Return (X, Y) of the center of cell containing provided text 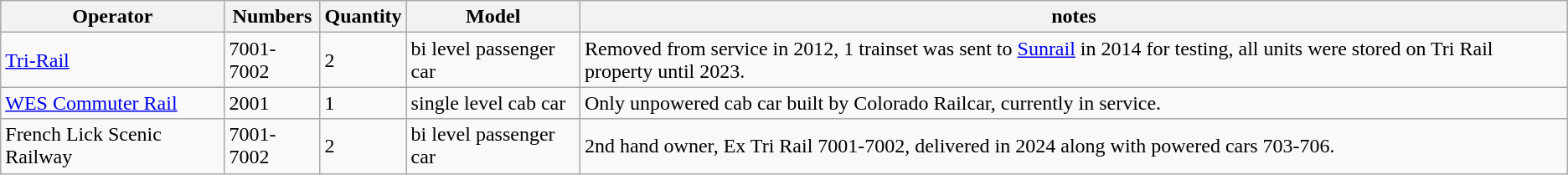
Numbers (272, 17)
WES Commuter Rail (112, 103)
Only unpowered cab car built by Colorado Railcar, currently in service. (1074, 103)
2001 (272, 103)
French Lick Scenic Railway (112, 146)
Model (493, 17)
single level cab car (493, 103)
Operator (112, 17)
notes (1074, 17)
Removed from service in 2012, 1 trainset was sent to Sunrail in 2014 for testing, all units were stored on Tri Rail property until 2023. (1074, 60)
1 (364, 103)
Tri-Rail (112, 60)
2nd hand owner, Ex Tri Rail 7001-7002, delivered in 2024 along with powered cars 703-706. (1074, 146)
Quantity (364, 17)
